For the text-containing cell, return its midpoint in [X, Y] coordinate format. 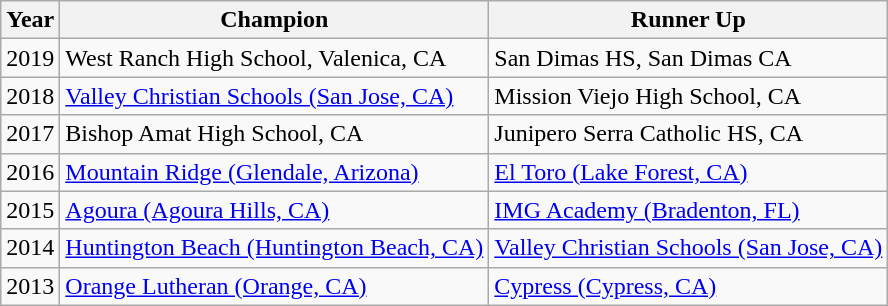
San Dimas HS, San Dimas CA [688, 58]
Runner Up [688, 20]
Mountain Ridge (Glendale, Arizona) [274, 172]
Year [30, 20]
Orange Lutheran (Orange, CA) [274, 286]
2013 [30, 286]
2014 [30, 248]
2015 [30, 210]
Junipero Serra Catholic HS, CA [688, 134]
2018 [30, 96]
Huntington Beach (Huntington Beach, CA) [274, 248]
2016 [30, 172]
2017 [30, 134]
West Ranch High School, Valenica, CA [274, 58]
IMG Academy (Bradenton, FL) [688, 210]
Agoura (Agoura Hills, CA) [274, 210]
Champion [274, 20]
2019 [30, 58]
El Toro (Lake Forest, CA) [688, 172]
Mission Viejo High School, CA [688, 96]
Cypress (Cypress, CA) [688, 286]
Bishop Amat High School, CA [274, 134]
